Locate the cell with the specified text and output its (X, Y) center coordinate. 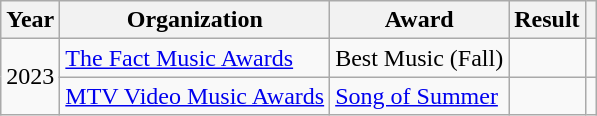
Song of Summer (420, 96)
The Fact Music Awards (195, 58)
Result (547, 20)
2023 (30, 77)
MTV Video Music Awards (195, 96)
Year (30, 20)
Award (420, 20)
Organization (195, 20)
Best Music (Fall) (420, 58)
